Determine the [X, Y] coordinate at the center of the cell enclosing the given text.  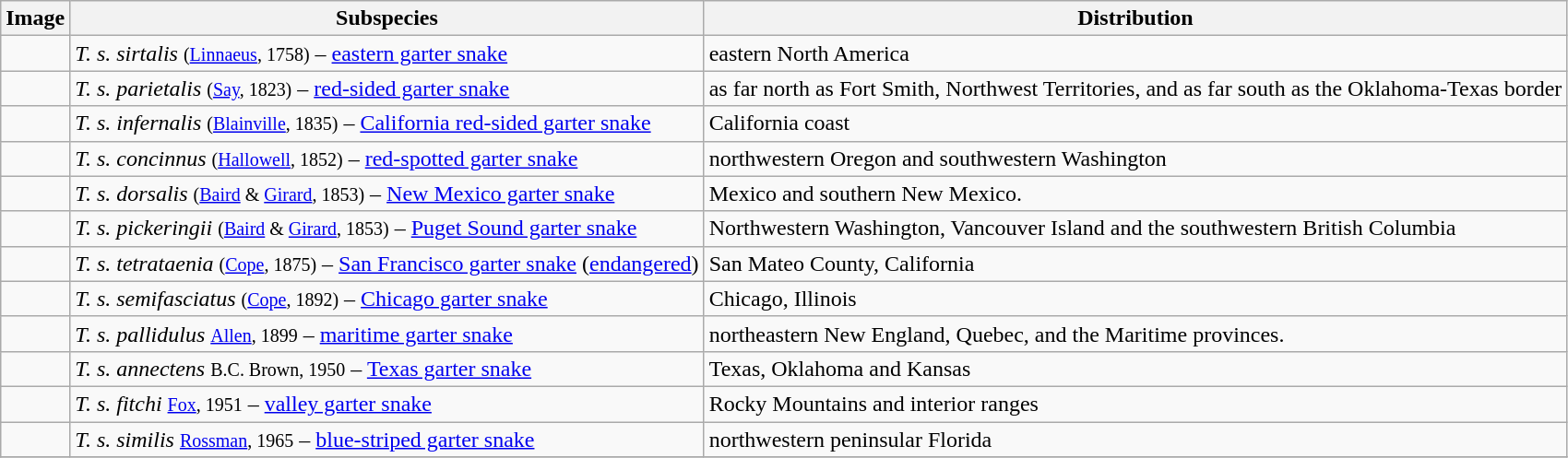
T. s. pallidulus Allen, 1899 – maritime garter snake [387, 334]
T. s. concinnus (Hallowell, 1852) – red-spotted garter snake [387, 159]
T. s. pickeringii (Baird & Girard, 1853) – Puget Sound garter snake [387, 229]
T. s. infernalis (Blainville, 1835) – California red-sided garter snake [387, 123]
California coast [1135, 123]
T. s. annectens B.C. Brown, 1950 – Texas garter snake [387, 369]
T. s. tetrataenia (Cope, 1875) – San Francisco garter snake (endangered) [387, 264]
Distribution [1135, 18]
Image [35, 18]
Mexico and southern New Mexico. [1135, 194]
T. s. semifasciatus (Cope, 1892) – Chicago garter snake [387, 299]
northwestern Oregon and southwestern Washington [1135, 159]
T. s. similis Rossman, 1965 – blue-striped garter snake [387, 440]
T. s. sirtalis (Linnaeus, 1758) – eastern garter snake [387, 53]
as far north as Fort Smith, Northwest Territories, and as far south as the Oklahoma-Texas border [1135, 88]
T. s. fitchi Fox, 1951 – valley garter snake [387, 404]
northeastern New England, Quebec, and the Maritime provinces. [1135, 334]
Chicago, Illinois [1135, 299]
Texas, Oklahoma and Kansas [1135, 369]
Subspecies [387, 18]
Northwestern Washington, Vancouver Island and the southwestern British Columbia [1135, 229]
T. s. parietalis (Say, 1823) – red-sided garter snake [387, 88]
eastern North America [1135, 53]
T. s. dorsalis (Baird & Girard, 1853) – New Mexico garter snake [387, 194]
Rocky Mountains and interior ranges [1135, 404]
northwestern peninsular Florida [1135, 440]
San Mateo County, California [1135, 264]
